Determine the (X, Y) coordinate at the center of the cell enclosing the given text.  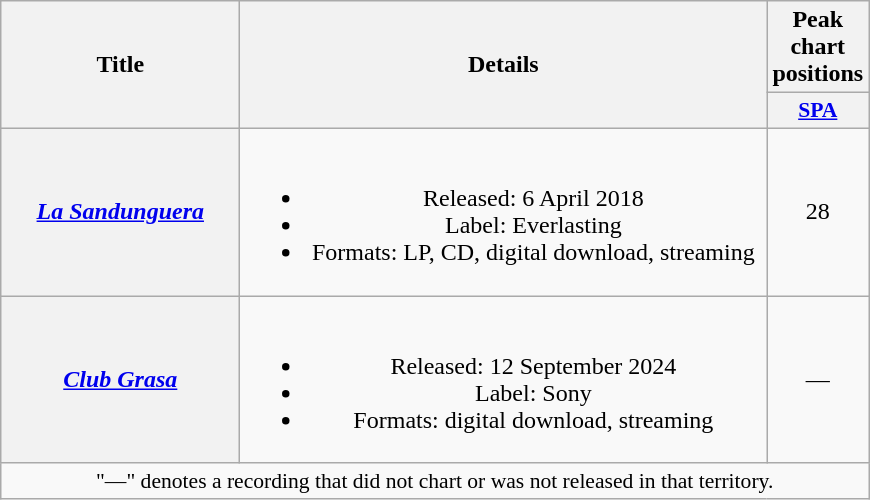
La Sandunguera (120, 212)
Club Grasa (120, 380)
Released: 6 April 2018Label: EverlastingFormats: LP, CD, digital download, streaming (504, 212)
Released: 12 September 2024Label: SonyFormats: digital download, streaming (504, 380)
SPA (818, 111)
— (818, 380)
Details (504, 65)
"—" denotes a recording that did not chart or was not released in that territory. (435, 481)
Title (120, 65)
Peak chart positions (818, 47)
28 (818, 212)
